Capture the cell that displays the provided text and extract its (x, y) central coordinate. 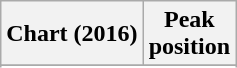
Peakposition (189, 34)
Chart (2016) (72, 34)
